Capture the cell that displays the provided text and extract its [x, y] central coordinate. 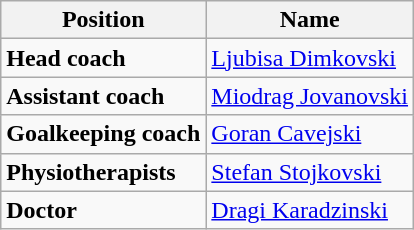
Position [104, 20]
Goalkeeping coach [104, 134]
Miodrag Jovanovski [310, 96]
Head coach [104, 58]
Dragi Karadzinski [310, 210]
Ljubisa Dimkovski [310, 58]
Goran Cavejski [310, 134]
Physiotherapists [104, 172]
Name [310, 20]
Doctor [104, 210]
Assistant coach [104, 96]
Stefan Stojkovski [310, 172]
